Output the (x, y) coordinate of the center of the cell containing the given text.  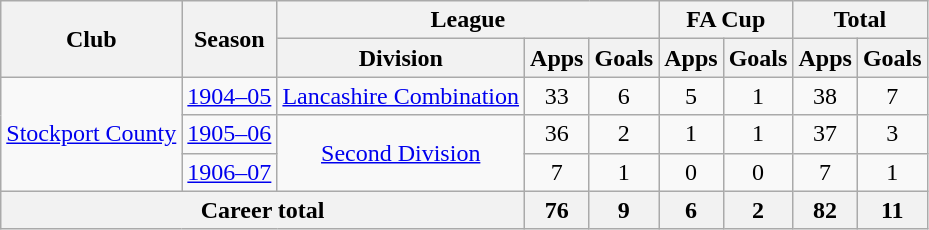
League (468, 20)
Second Division (401, 153)
36 (557, 134)
37 (825, 134)
82 (825, 210)
1906–07 (230, 172)
1905–06 (230, 134)
3 (892, 134)
FA Cup (726, 20)
76 (557, 210)
Stockport County (92, 134)
Total (860, 20)
5 (691, 96)
Club (92, 39)
38 (825, 96)
Career total (263, 210)
1904–05 (230, 96)
Division (401, 58)
11 (892, 210)
Lancashire Combination (401, 96)
Season (230, 39)
9 (624, 210)
33 (557, 96)
